Determine the [X, Y] coordinate at the center of the cell enclosing the given text.  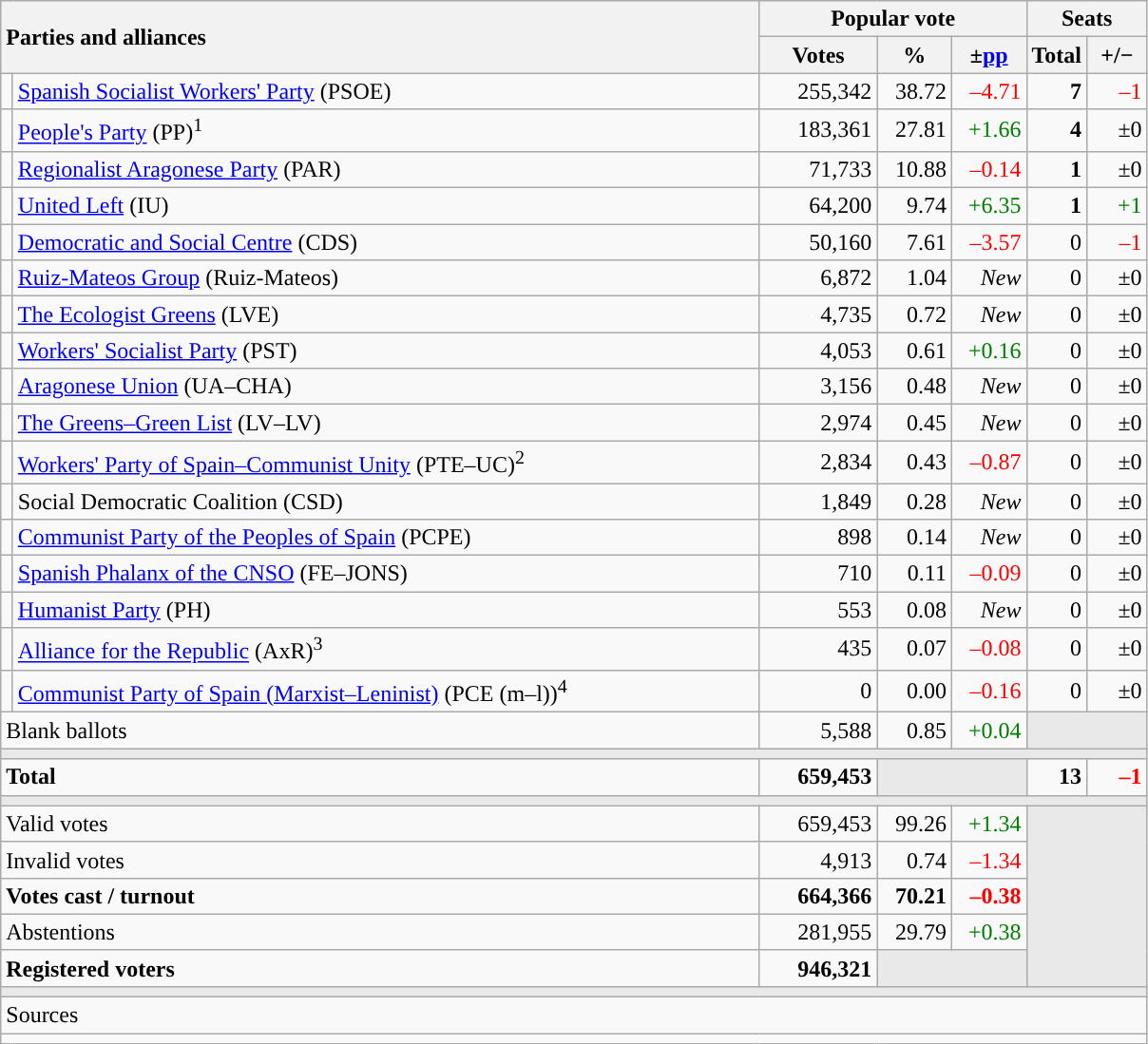
Parties and alliances [380, 37]
+1.34 [988, 824]
0.43 [914, 462]
+0.16 [988, 351]
+0.38 [988, 932]
People's Party (PP)1 [386, 131]
2,974 [818, 423]
0.85 [914, 731]
–0.08 [988, 650]
Workers' Party of Spain–Communist Unity (PTE–UC)2 [386, 462]
–0.16 [988, 692]
7.61 [914, 242]
435 [818, 650]
9.74 [914, 206]
13 [1057, 777]
4,735 [818, 314]
64,200 [818, 206]
The Ecologist Greens (LVE) [386, 314]
Votes cast / turnout [380, 896]
29.79 [914, 932]
1.04 [914, 278]
Regionalist Aragonese Party (PAR) [386, 169]
281,955 [818, 932]
Ruiz-Mateos Group (Ruiz-Mateos) [386, 278]
6,872 [818, 278]
+1 [1118, 206]
0.28 [914, 502]
Valid votes [380, 824]
–0.87 [988, 462]
99.26 [914, 824]
Sources [574, 1016]
5,588 [818, 731]
Communist Party of Spain (Marxist–Leninist) (PCE (m–l))4 [386, 692]
7 [1057, 91]
Communist Party of the Peoples of Spain (PCPE) [386, 538]
38.72 [914, 91]
Spanish Phalanx of the CNSO (FE–JONS) [386, 574]
0.08 [914, 610]
Democratic and Social Centre (CDS) [386, 242]
Aragonese Union (UA–CHA) [386, 387]
Abstentions [380, 932]
–0.09 [988, 574]
Votes [818, 55]
Social Democratic Coalition (CSD) [386, 502]
71,733 [818, 169]
0.48 [914, 387]
0.45 [914, 423]
United Left (IU) [386, 206]
710 [818, 574]
Spanish Socialist Workers' Party (PSOE) [386, 91]
664,366 [818, 896]
Humanist Party (PH) [386, 610]
255,342 [818, 91]
0.14 [914, 538]
Popular vote [893, 19]
70.21 [914, 896]
0.11 [914, 574]
183,361 [818, 131]
–1.34 [988, 860]
+/− [1118, 55]
27.81 [914, 131]
Alliance for the Republic (AxR)3 [386, 650]
Blank ballots [380, 731]
Seats [1087, 19]
–3.57 [988, 242]
0.00 [914, 692]
+1.66 [988, 131]
Workers' Socialist Party (PST) [386, 351]
±pp [988, 55]
50,160 [818, 242]
–0.14 [988, 169]
+0.04 [988, 731]
0.07 [914, 650]
946,321 [818, 968]
1,849 [818, 502]
Invalid votes [380, 860]
+6.35 [988, 206]
The Greens–Green List (LV–LV) [386, 423]
–0.38 [988, 896]
4,913 [818, 860]
10.88 [914, 169]
0.72 [914, 314]
3,156 [818, 387]
553 [818, 610]
–4.71 [988, 91]
0.74 [914, 860]
Registered voters [380, 968]
4 [1057, 131]
898 [818, 538]
4,053 [818, 351]
% [914, 55]
2,834 [818, 462]
0.61 [914, 351]
